Identify which cell holds the provided text, then report its (X, Y) central coordinate. 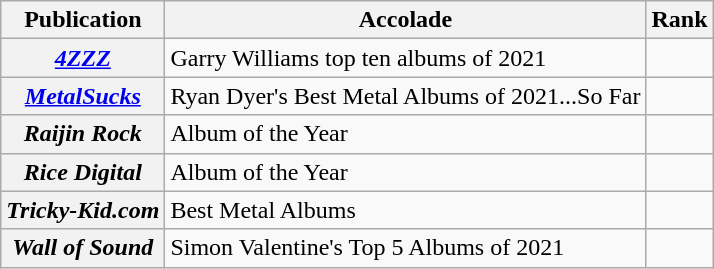
MetalSucks (83, 96)
Accolade (406, 20)
Simon Valentine's Top 5 Albums of 2021 (406, 248)
Rice Digital (83, 172)
4ZZZ (83, 58)
Rank (680, 20)
Ryan Dyer's Best Metal Albums of 2021...So Far (406, 96)
Garry Williams top ten albums of 2021 (406, 58)
Tricky-Kid.com (83, 210)
Wall of Sound (83, 248)
Publication (83, 20)
Best Metal Albums (406, 210)
Raijin Rock (83, 134)
